Locate the cell with the specified text and output its (x, y) center coordinate. 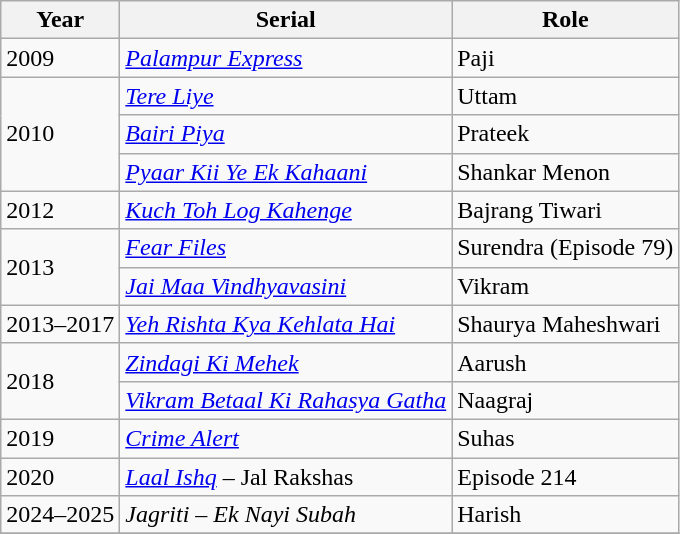
Prateek (566, 134)
Palampur Express (286, 58)
Harish (566, 515)
Suhas (566, 438)
Surendra (Episode 79) (566, 248)
2020 (60, 477)
Laal Ishq – Jal Rakshas (286, 477)
Crime Alert (286, 438)
Aarush (566, 362)
2013 (60, 267)
2018 (60, 381)
2019 (60, 438)
Zindagi Ki Mehek (286, 362)
Vikram (566, 286)
Tere Liye (286, 96)
Shankar Menon (566, 172)
Yeh Rishta Kya Kehlata Hai (286, 324)
Pyaar Kii Ye Ek Kahaani (286, 172)
Vikram Betaal Ki Rahasya Gatha (286, 400)
2009 (60, 58)
Paji (566, 58)
Jai Maa Vindhyavasini (286, 286)
2024–2025 (60, 515)
Bairi Piya (286, 134)
Uttam (566, 96)
Episode 214 (566, 477)
2010 (60, 134)
Kuch Toh Log Kahenge (286, 210)
Shaurya Maheshwari (566, 324)
Naagraj (566, 400)
Serial (286, 20)
Jagriti – Ek Nayi Subah (286, 515)
Role (566, 20)
Year (60, 20)
2012 (60, 210)
2013–2017 (60, 324)
Bajrang Tiwari (566, 210)
Fear Files (286, 248)
